Locate the cell with the specified text and output its (x, y) center coordinate. 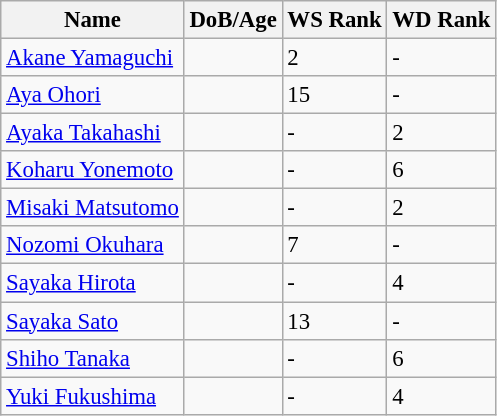
Ayaka Takahashi (92, 133)
15 (334, 95)
Name (92, 20)
Koharu Yonemoto (92, 170)
Akane Yamaguchi (92, 58)
Misaki Matsutomo (92, 208)
7 (334, 245)
WD Rank (442, 20)
13 (334, 321)
WS Rank (334, 20)
Sayaka Sato (92, 321)
Sayaka Hirota (92, 283)
Aya Ohori (92, 95)
Shiho Tanaka (92, 358)
Nozomi Okuhara (92, 245)
Yuki Fukushima (92, 396)
DoB/Age (233, 20)
